Determine the (X, Y) coordinate at the center of the cell enclosing the given text.  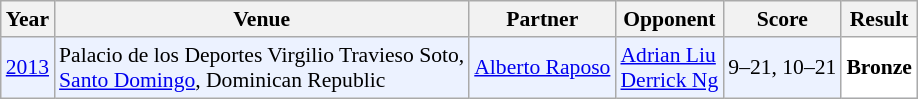
Partner (542, 19)
Result (879, 19)
Venue (262, 19)
Palacio de los Deportes Virgilio Travieso Soto,Santo Domingo, Dominican Republic (262, 68)
Adrian Liu Derrick Ng (669, 68)
Score (782, 19)
Alberto Raposo (542, 68)
Opponent (669, 19)
Year (28, 19)
Bronze (879, 68)
9–21, 10–21 (782, 68)
2013 (28, 68)
